Detect which cell encompasses the target text, then output its (X, Y) center coordinate. 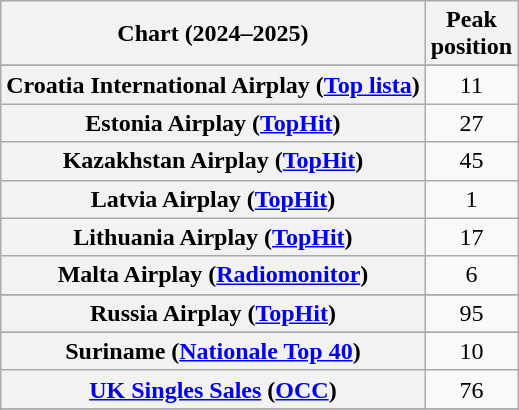
10 (471, 351)
Kazakhstan Airplay (TopHit) (213, 161)
Latvia Airplay (TopHit) (213, 199)
17 (471, 237)
76 (471, 389)
27 (471, 123)
Malta Airplay (Radiomonitor) (213, 275)
45 (471, 161)
UK Singles Sales (OCC) (213, 389)
11 (471, 85)
6 (471, 275)
1 (471, 199)
Croatia International Airplay (Top lista) (213, 85)
Suriname (Nationale Top 40) (213, 351)
Lithuania Airplay (TopHit) (213, 237)
Estonia Airplay (TopHit) (213, 123)
Peakposition (471, 34)
Chart (2024–2025) (213, 34)
Russia Airplay (TopHit) (213, 313)
95 (471, 313)
